For the text-containing cell, return its midpoint in [x, y] coordinate format. 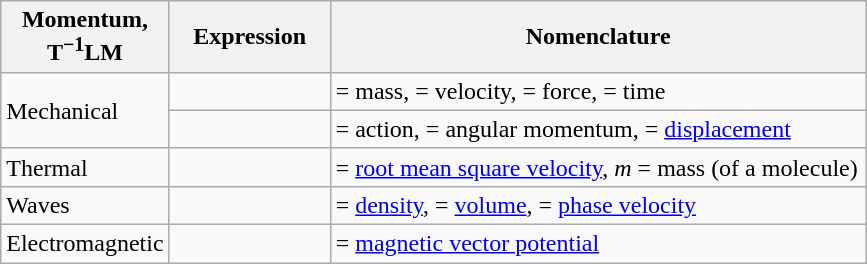
Nomenclature [598, 37]
Electromagnetic [85, 244]
Expression [250, 37]
Momentum, T−1LM [85, 37]
= action, = angular momentum, = displacement [598, 129]
= root mean square velocity, m = mass (of a molecule) [598, 167]
= density, = volume, = phase velocity [598, 205]
Mechanical [85, 110]
Thermal [85, 167]
Waves [85, 205]
= mass, = velocity, = force, = time [598, 91]
= magnetic vector potential [598, 244]
